Capture the cell that displays the provided text and extract its (X, Y) central coordinate. 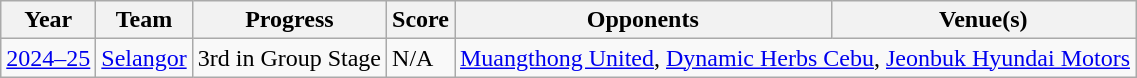
N/A (421, 58)
Score (421, 20)
Muangthong United, Dynamic Herbs Cebu, Jeonbuk Hyundai Motors (794, 58)
Opponents (642, 20)
Team (144, 20)
Selangor (144, 58)
Progress (289, 20)
2024–25 (48, 58)
Year (48, 20)
3rd in Group Stage (289, 58)
Venue(s) (983, 20)
